Determine the [x, y] coordinate at the center of the cell enclosing the given text.  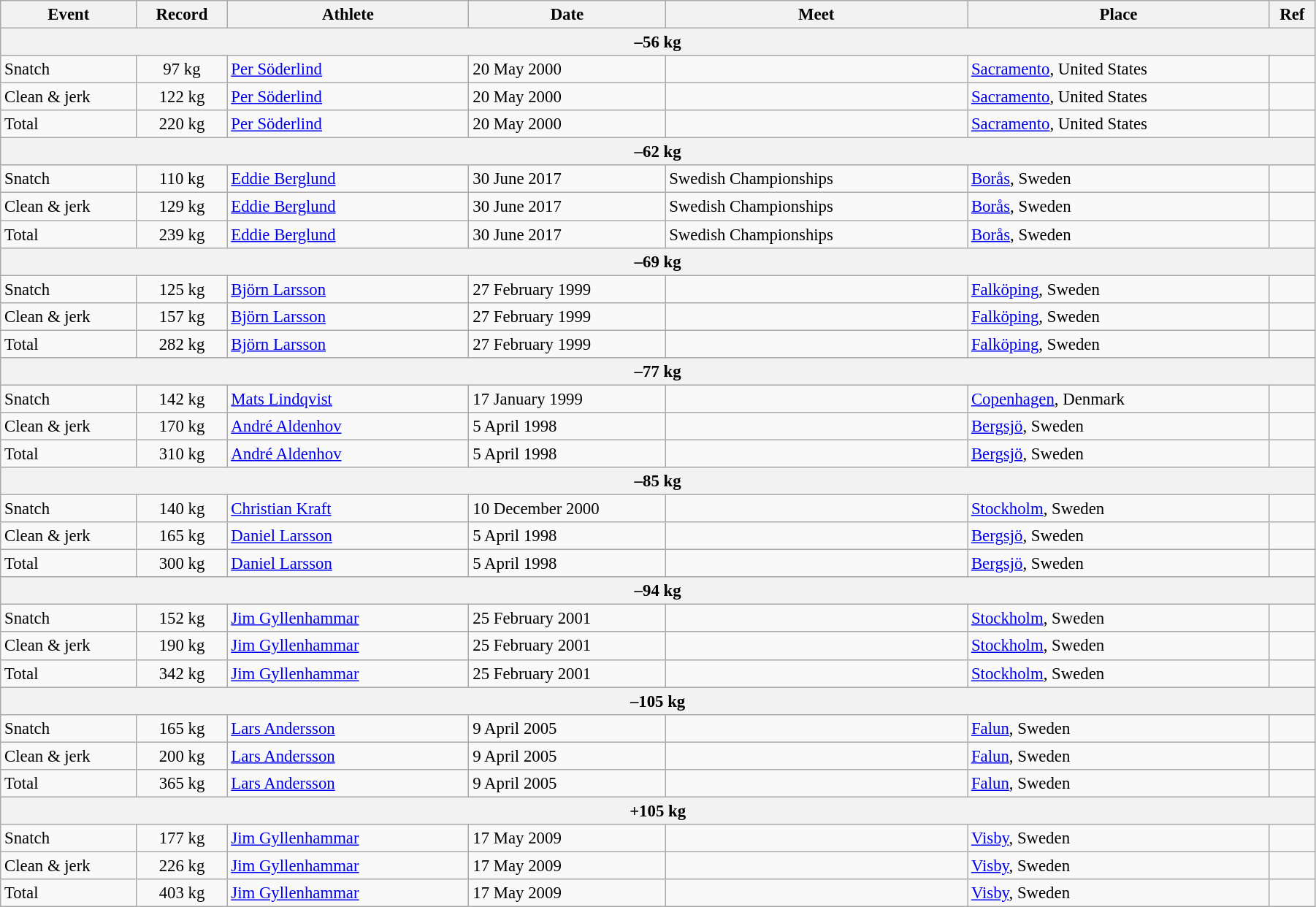
–56 kg [658, 42]
200 kg [182, 756]
–69 kg [658, 261]
140 kg [182, 509]
110 kg [182, 179]
122 kg [182, 97]
–105 kg [658, 701]
–77 kg [658, 372]
Date [567, 15]
190 kg [182, 646]
220 kg [182, 124]
125 kg [182, 289]
–94 kg [658, 591]
17 January 1999 [567, 399]
Place [1119, 15]
+105 kg [658, 811]
–62 kg [658, 152]
142 kg [182, 399]
10 December 2000 [567, 509]
342 kg [182, 673]
239 kg [182, 234]
226 kg [182, 865]
Event [69, 15]
177 kg [182, 838]
–85 kg [658, 481]
Meet [816, 15]
Athlete [348, 15]
152 kg [182, 619]
Ref [1292, 15]
Record [182, 15]
Christian Kraft [348, 509]
157 kg [182, 316]
97 kg [182, 69]
365 kg [182, 784]
310 kg [182, 453]
Mats Lindqvist [348, 399]
Copenhagen, Denmark [1119, 399]
300 kg [182, 564]
170 kg [182, 426]
129 kg [182, 207]
403 kg [182, 893]
282 kg [182, 344]
